Search for the cell housing the specified text and yield its (x, y) center coordinate. 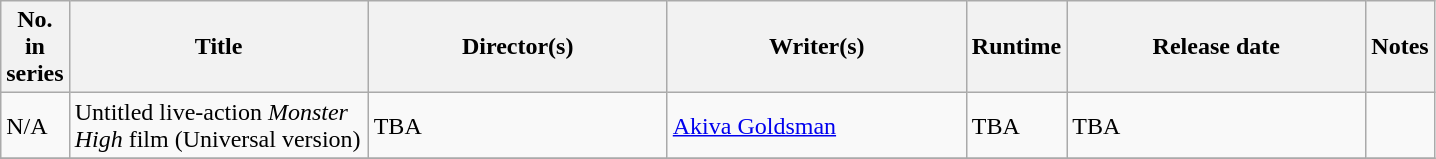
Writer(s) (816, 47)
Title (218, 47)
Akiva Goldsman (816, 126)
Release date (1216, 47)
Director(s) (518, 47)
N/A (35, 126)
Untitled live-action Monster High film (Universal version) (218, 126)
No. in series (35, 47)
Runtime (1016, 47)
Notes (1400, 47)
